Output the (X, Y) coordinate of the center of the cell containing the given text.  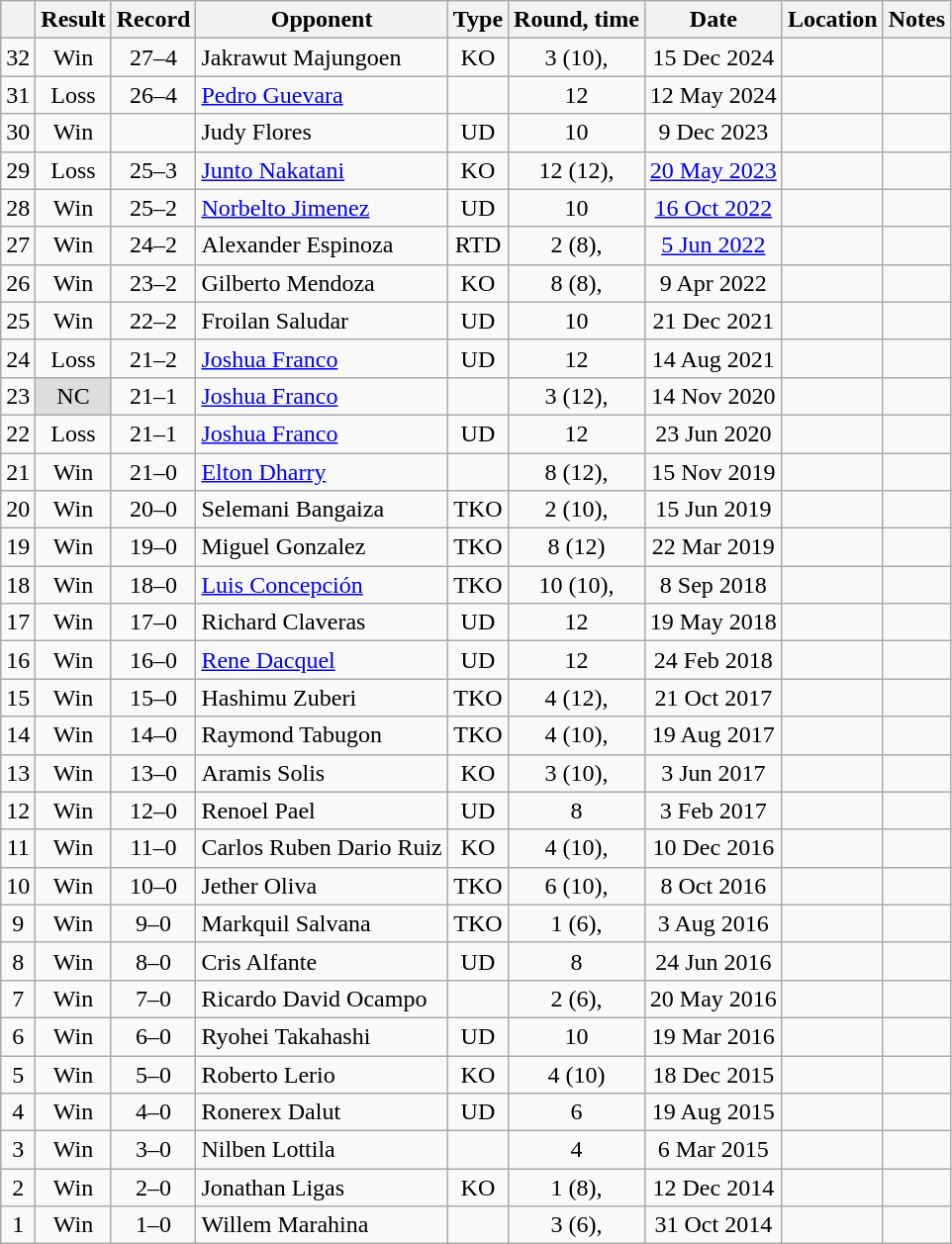
Aramis Solis (322, 773)
2 (8), (577, 245)
12–0 (153, 811)
3 (12), (577, 396)
Jonathan Ligas (322, 1188)
5 Jun 2022 (713, 245)
3 (6), (577, 1225)
19 Mar 2016 (713, 1036)
1 (6), (577, 923)
21 Dec 2021 (713, 321)
15 Nov 2019 (713, 472)
12 Dec 2014 (713, 1188)
20 May 2016 (713, 999)
8–0 (153, 961)
18 (18, 585)
2–0 (153, 1188)
8 Oct 2016 (713, 886)
15 (18, 698)
19 Aug 2015 (713, 1112)
1 (8), (577, 1188)
13–0 (153, 773)
31 Oct 2014 (713, 1225)
Jakrawut Majungoen (322, 57)
Location (832, 20)
6 (10), (577, 886)
25 (18, 321)
26–4 (153, 95)
Nilben Lottila (322, 1150)
16 Oct 2022 (713, 208)
16–0 (153, 660)
11–0 (153, 848)
Cris Alfante (322, 961)
4 (12), (577, 698)
24 (18, 358)
9 Apr 2022 (713, 283)
3 Jun 2017 (713, 773)
Round, time (577, 20)
22 Mar 2019 (713, 547)
3–0 (153, 1150)
20 May 2023 (713, 170)
19 May 2018 (713, 622)
20 (18, 510)
2 (6), (577, 999)
Junto Nakatani (322, 170)
18–0 (153, 585)
Renoel Pael (322, 811)
24–2 (153, 245)
15–0 (153, 698)
14 Nov 2020 (713, 396)
23 Jun 2020 (713, 433)
5 (18, 1074)
Gilberto Mendoza (322, 283)
9–0 (153, 923)
Ronerex Dalut (322, 1112)
30 (18, 133)
Result (73, 20)
3 Aug 2016 (713, 923)
21 (18, 472)
2 (18, 1188)
Pedro Guevara (322, 95)
Carlos Ruben Dario Ruiz (322, 848)
Opponent (322, 20)
12 (12), (577, 170)
29 (18, 170)
Roberto Lerio (322, 1074)
7–0 (153, 999)
27 (18, 245)
6–0 (153, 1036)
Ricardo David Ocampo (322, 999)
6 Mar 2015 (713, 1150)
10 (10), (577, 585)
Judy Flores (322, 133)
3 (18, 1150)
9 (18, 923)
10–0 (153, 886)
2 (10), (577, 510)
14 (18, 735)
21 Oct 2017 (713, 698)
32 (18, 57)
8 (12) (577, 547)
Miguel Gonzalez (322, 547)
4–0 (153, 1112)
8 (8), (577, 283)
21–0 (153, 472)
Willem Marahina (322, 1225)
19 Aug 2017 (713, 735)
Notes (916, 20)
8 Sep 2018 (713, 585)
Norbelto Jimenez (322, 208)
1–0 (153, 1225)
14–0 (153, 735)
17–0 (153, 622)
7 (18, 999)
18 Dec 2015 (713, 1074)
19–0 (153, 547)
24 Feb 2018 (713, 660)
Luis Concepción (322, 585)
22 (18, 433)
Elton Dharry (322, 472)
Rene Dacquel (322, 660)
11 (18, 848)
25–3 (153, 170)
23 (18, 396)
Date (713, 20)
12 May 2024 (713, 95)
Ryohei Takahashi (322, 1036)
Froilan Saludar (322, 321)
Jether Oliva (322, 886)
8 (12), (577, 472)
Richard Claveras (322, 622)
22–2 (153, 321)
13 (18, 773)
RTD (477, 245)
Type (477, 20)
4 (10) (577, 1074)
27–4 (153, 57)
Raymond Tabugon (322, 735)
24 Jun 2016 (713, 961)
9 Dec 2023 (713, 133)
14 Aug 2021 (713, 358)
NC (73, 396)
15 Jun 2019 (713, 510)
16 (18, 660)
31 (18, 95)
Markquil Salvana (322, 923)
3 Feb 2017 (713, 811)
5–0 (153, 1074)
Alexander Espinoza (322, 245)
Hashimu Zuberi (322, 698)
15 Dec 2024 (713, 57)
26 (18, 283)
Selemani Bangaiza (322, 510)
10 Dec 2016 (713, 848)
21–2 (153, 358)
Record (153, 20)
1 (18, 1225)
28 (18, 208)
25–2 (153, 208)
17 (18, 622)
19 (18, 547)
23–2 (153, 283)
20–0 (153, 510)
